For the text-containing cell, return its midpoint in [X, Y] coordinate format. 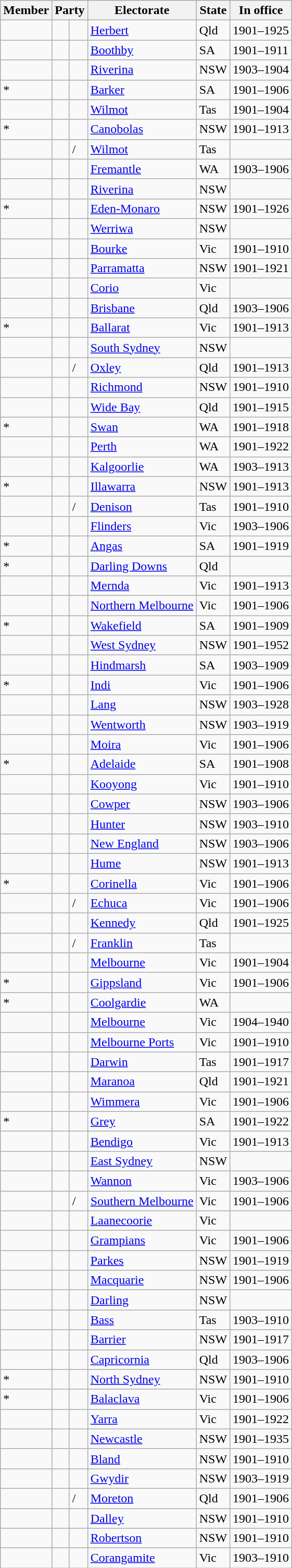
Hume [142, 863]
Kalgoorlie [142, 467]
Mernda [142, 586]
Moreton [142, 1498]
East Sydney [142, 1161]
Herbert [142, 30]
Gwydir [142, 1478]
Adelaide [142, 764]
1903–1909 [261, 665]
Boothby [142, 50]
Barrier [142, 1340]
Brisbane [142, 308]
Angas [142, 546]
Kooyong [142, 784]
Bass [142, 1320]
Wide Bay [142, 407]
Bland [142, 1459]
Wentworth [142, 725]
West Sydney [142, 645]
State [213, 10]
1903–1928 [261, 705]
New England [142, 843]
Hindmarsh [142, 665]
Bourke [142, 249]
South Sydney [142, 348]
Denison [142, 506]
Darling [142, 1300]
Corio [142, 288]
Newcastle [142, 1439]
Kennedy [142, 923]
Lang [142, 705]
Parkes [142, 1260]
Robertson [142, 1538]
1901–1911 [261, 50]
Balaclava [142, 1399]
Wakefield [142, 626]
1901–1918 [261, 427]
Wannon [142, 1181]
Hunter [142, 824]
1903–1904 [261, 70]
Electorate [142, 10]
Flinders [142, 526]
Grey [142, 1121]
Werriwa [142, 228]
Parramatta [142, 268]
Gippsland [142, 983]
Franklin [142, 943]
1903–1913 [261, 467]
Eden-Monaro [142, 209]
Richmond [142, 387]
Oxley [142, 367]
Moira [142, 744]
Party [70, 10]
Corinella [142, 884]
Macquarie [142, 1280]
Wimmera [142, 1101]
1901–1935 [261, 1439]
Canobolas [142, 129]
1901–1909 [261, 626]
Bendigo [142, 1141]
Southern Melbourne [142, 1200]
Capricornia [142, 1359]
North Sydney [142, 1379]
1901–1926 [261, 209]
Indi [142, 685]
Melbourne Ports [142, 1042]
Perth [142, 447]
1901–1915 [261, 407]
Laanecoorie [142, 1221]
1901–1952 [261, 645]
Cowper [142, 804]
1901–1908 [261, 764]
Darwin [142, 1062]
Dalley [142, 1518]
Barker [142, 90]
Maranoa [142, 1082]
Darling Downs [142, 566]
Member [26, 10]
Coolgardie [142, 1002]
Northern Melbourne [142, 606]
In office [261, 10]
Corangamite [142, 1558]
1904–1940 [261, 1022]
Grampians [142, 1241]
Fremantle [142, 169]
Echuca [142, 903]
Swan [142, 427]
Ballarat [142, 328]
Yarra [142, 1419]
Illawarra [142, 486]
